Locate the cell with the specified text and output its [x, y] center coordinate. 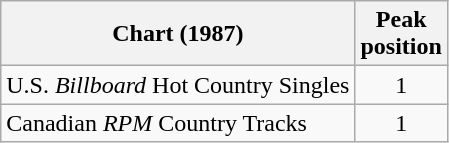
U.S. Billboard Hot Country Singles [178, 85]
Canadian RPM Country Tracks [178, 123]
Peakposition [401, 34]
Chart (1987) [178, 34]
